Search for the cell housing the specified text and yield its (x, y) center coordinate. 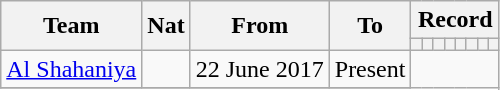
Nat (166, 26)
From (260, 26)
To (370, 26)
22 June 2017 (260, 69)
Al Shahaniya (72, 69)
Record (455, 20)
Team (72, 26)
Present (370, 69)
